Capture the cell that displays the provided text and extract its [X, Y] central coordinate. 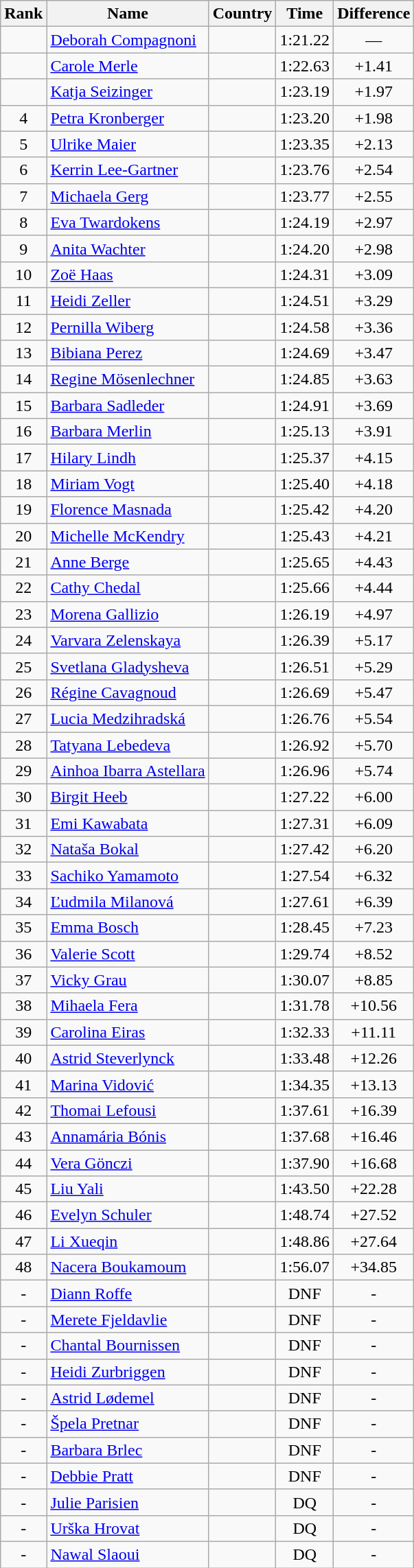
24 [23, 640]
12 [23, 327]
17 [23, 458]
28 [23, 745]
1:27.42 [305, 850]
+27.64 [373, 1241]
1:37.90 [305, 1163]
Katja Seizinger [128, 92]
Florence Masnada [128, 510]
+7.23 [373, 928]
Ulrike Maier [128, 144]
1:24.58 [305, 327]
1:24.69 [305, 353]
1:22.63 [305, 66]
Bibiana Perez [128, 353]
14 [23, 379]
Regine Mösenlechner [128, 379]
+34.85 [373, 1267]
Li Xueqin [128, 1241]
Tatyana Lebedeva [128, 745]
21 [23, 562]
+4.15 [373, 458]
+3.69 [373, 406]
+3.29 [373, 301]
+4.44 [373, 588]
18 [23, 484]
Anne Berge [128, 562]
Liu Yali [128, 1189]
Morena Gallizio [128, 614]
1:26.76 [305, 718]
Valerie Scott [128, 954]
23 [23, 614]
Difference [373, 14]
Anita Wachter [128, 248]
+3.47 [373, 353]
Michelle McKendry [128, 536]
Annamária Bónis [128, 1136]
Vicky Grau [128, 980]
1:23.77 [305, 196]
45 [23, 1189]
Astrid Steverlynck [128, 1058]
48 [23, 1267]
40 [23, 1058]
Nataša Bokal [128, 850]
1:29.74 [305, 954]
Barbara Sadleder [128, 406]
+16.68 [373, 1163]
41 [23, 1084]
+2.55 [373, 196]
Barbara Brlec [128, 1450]
1:30.07 [305, 980]
+4.21 [373, 536]
1:23.76 [305, 170]
Carole Merle [128, 66]
Heidi Zeller [128, 301]
1:23.20 [305, 118]
15 [23, 406]
30 [23, 797]
39 [23, 1032]
1:25.13 [305, 432]
33 [23, 876]
Time [305, 14]
4 [23, 118]
1:25.42 [305, 510]
+4.20 [373, 510]
1:26.19 [305, 614]
5 [23, 144]
Name [128, 14]
8 [23, 222]
Régine Cavagnoud [128, 692]
Varvara Zelenskaya [128, 640]
Ainhoa Ibarra Astellara [128, 771]
+5.54 [373, 718]
1:31.78 [305, 1006]
Zoë Haas [128, 274]
+2.97 [373, 222]
Sachiko Yamamoto [128, 876]
1:24.91 [305, 406]
1:24.51 [305, 301]
16 [23, 432]
1:25.37 [305, 458]
1:24.85 [305, 379]
1:25.65 [305, 562]
26 [23, 692]
+4.43 [373, 562]
29 [23, 771]
1:32.33 [305, 1032]
Ľudmila Milanová [128, 902]
1:28.45 [305, 928]
Emma Bosch [128, 928]
1:23.35 [305, 144]
Hilary Lindh [128, 458]
31 [23, 823]
Marina Vidović [128, 1084]
9 [23, 248]
32 [23, 850]
35 [23, 928]
Pernilla Wiberg [128, 327]
13 [23, 353]
Julie Parisien [128, 1502]
+10.56 [373, 1006]
22 [23, 588]
Merete Fjeldavlie [128, 1320]
Špela Pretnar [128, 1424]
Carolina Eiras [128, 1032]
1:33.48 [305, 1058]
1:48.86 [305, 1241]
+6.20 [373, 850]
Birgit Heeb [128, 797]
Cathy Chedal [128, 588]
25 [23, 666]
42 [23, 1110]
+11.11 [373, 1032]
20 [23, 536]
34 [23, 902]
47 [23, 1241]
+6.39 [373, 902]
+2.13 [373, 144]
+3.36 [373, 327]
+5.29 [373, 666]
Emi Kawabata [128, 823]
+8.52 [373, 954]
+1.97 [373, 92]
Petra Kronberger [128, 118]
+16.39 [373, 1110]
1:26.96 [305, 771]
6 [23, 170]
+2.98 [373, 248]
Barbara Merlin [128, 432]
+1.41 [373, 66]
+4.97 [373, 614]
27 [23, 718]
1:26.51 [305, 666]
1:26.92 [305, 745]
Eva Twardokens [128, 222]
Country [242, 14]
1:24.19 [305, 222]
1:21.22 [305, 40]
1:26.39 [305, 640]
+1.98 [373, 118]
1:25.66 [305, 588]
1:24.31 [305, 274]
11 [23, 301]
Chantal Bournissen [128, 1346]
1:43.50 [305, 1189]
Lucia Medzihradská [128, 718]
7 [23, 196]
Mihaela Fera [128, 1006]
Deborah Compagnoni [128, 40]
Astrid Lødemel [128, 1398]
Evelyn Schuler [128, 1215]
Thomai Lefousi [128, 1110]
+4.18 [373, 484]
Urška Hrovat [128, 1528]
+5.70 [373, 745]
43 [23, 1136]
Svetlana Gladysheva [128, 666]
+27.52 [373, 1215]
1:27.22 [305, 797]
+3.91 [373, 432]
Michaela Gerg [128, 196]
1:34.35 [305, 1084]
1:25.43 [305, 536]
+8.85 [373, 980]
Heidi Zurbriggen [128, 1372]
1:25.40 [305, 484]
+6.00 [373, 797]
1:37.61 [305, 1110]
Nawal Slaoui [128, 1554]
44 [23, 1163]
1:27.54 [305, 876]
Nacera Boukamoum [128, 1267]
10 [23, 274]
19 [23, 510]
+6.32 [373, 876]
Rank [23, 14]
36 [23, 954]
+5.47 [373, 692]
+3.09 [373, 274]
1:56.07 [305, 1267]
+3.63 [373, 379]
37 [23, 980]
Vera Gönczi [128, 1163]
1:26.69 [305, 692]
+6.09 [373, 823]
— [373, 40]
1:23.19 [305, 92]
+5.17 [373, 640]
Kerrin Lee-Gartner [128, 170]
38 [23, 1006]
+12.26 [373, 1058]
1:27.61 [305, 902]
Miriam Vogt [128, 484]
Debbie Pratt [128, 1476]
1:48.74 [305, 1215]
+16.46 [373, 1136]
Diann Roffe [128, 1294]
46 [23, 1215]
+13.13 [373, 1084]
1:24.20 [305, 248]
1:27.31 [305, 823]
+22.28 [373, 1189]
1:37.68 [305, 1136]
+5.74 [373, 771]
+2.54 [373, 170]
